Capture the cell that displays the provided text and extract its (X, Y) central coordinate. 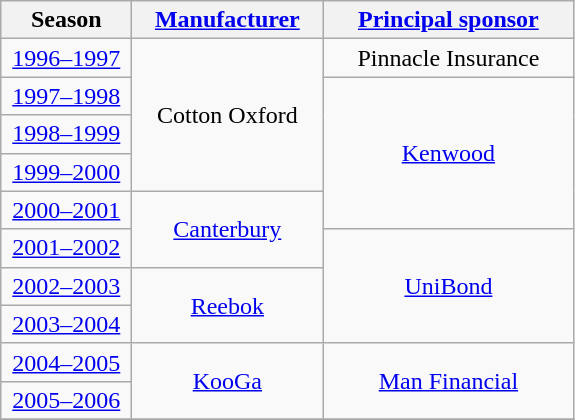
Cotton Oxford (228, 115)
2003–2004 (66, 324)
1998–1999 (66, 134)
UniBond (448, 286)
Season (66, 20)
2001–2002 (66, 248)
Pinnacle Insurance (448, 58)
1999–2000 (66, 172)
KooGa (228, 381)
2000–2001 (66, 210)
2005–2006 (66, 400)
Reebok (228, 305)
1996–1997 (66, 58)
Manufacturer (228, 20)
1997–1998 (66, 96)
2004–2005 (66, 362)
Principal sponsor (448, 20)
2002–2003 (66, 286)
Man Financial (448, 381)
Canterbury (228, 229)
Kenwood (448, 153)
